Pinpoint the cell where the given text exists, returning its [x, y] midpoint coordinate. 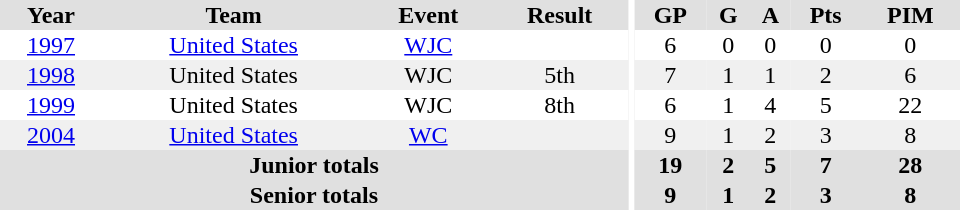
Result [560, 15]
WC [428, 135]
1999 [51, 105]
Senior totals [314, 195]
28 [910, 165]
1997 [51, 45]
A [770, 15]
GP [670, 15]
5th [560, 75]
Year [51, 15]
G [728, 15]
22 [910, 105]
19 [670, 165]
Event [428, 15]
Pts [826, 15]
8th [560, 105]
Junior totals [314, 165]
1998 [51, 75]
PIM [910, 15]
4 [770, 105]
2004 [51, 135]
Team [234, 15]
